Search for the cell housing the specified text and yield its (X, Y) center coordinate. 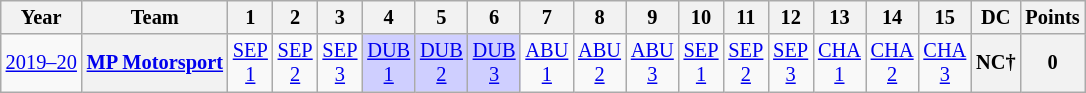
CHA2 (892, 63)
CHA1 (840, 63)
MP Motorsport (155, 63)
ABU1 (546, 63)
DC (996, 17)
NC† (996, 63)
2 (296, 17)
0 (1052, 63)
DUB2 (442, 63)
Team (155, 17)
ABU2 (600, 63)
Points (1052, 17)
3 (340, 17)
6 (494, 17)
DUB1 (388, 63)
7 (546, 17)
ABU3 (652, 63)
Year (42, 17)
14 (892, 17)
10 (702, 17)
15 (944, 17)
8 (600, 17)
CHA3 (944, 63)
12 (790, 17)
1 (250, 17)
DUB3 (494, 63)
5 (442, 17)
2019–20 (42, 63)
11 (746, 17)
4 (388, 17)
9 (652, 17)
13 (840, 17)
